Output the (x, y) coordinate of the center of the cell containing the given text.  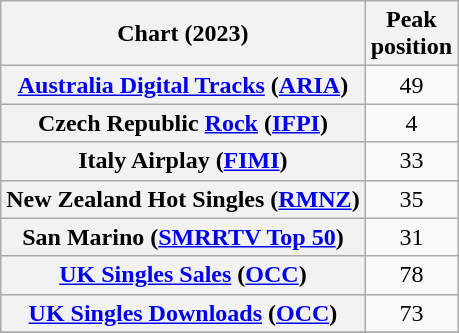
35 (411, 199)
New Zealand Hot Singles (RMNZ) (183, 199)
Peakposition (411, 34)
UK Singles Sales (OCC) (183, 275)
78 (411, 275)
49 (411, 85)
Czech Republic Rock (IFPI) (183, 123)
4 (411, 123)
33 (411, 161)
San Marino (SMRRTV Top 50) (183, 237)
Italy Airplay (FIMI) (183, 161)
Chart (2023) (183, 34)
73 (411, 313)
UK Singles Downloads (OCC) (183, 313)
31 (411, 237)
Australia Digital Tracks (ARIA) (183, 85)
